Return (x, y) of the center of cell containing provided text 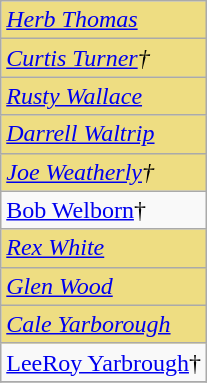
Cale Yarborough (104, 324)
Herb Thomas (104, 20)
Bob Welborn† (104, 210)
LeeRoy Yarbrough† (104, 362)
Glen Wood (104, 286)
Joe Weatherly† (104, 172)
Rex White (104, 248)
Curtis Turner† (104, 58)
Darrell Waltrip (104, 134)
Rusty Wallace (104, 96)
